Scan for the cell matching the given text and deliver its [x, y] coordinate at center. 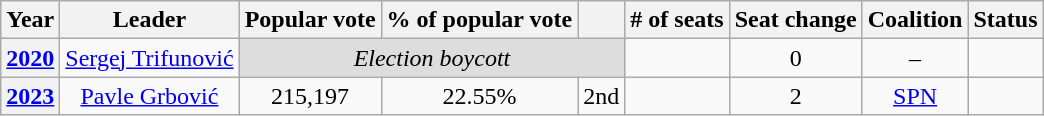
Coalition [915, 20]
Election boycott [432, 58]
215,197 [310, 96]
SPN [915, 96]
Popular vote [310, 20]
# of seats [677, 20]
2023 [30, 96]
Year [30, 20]
– [915, 58]
2 [796, 96]
Pavle Grbović [150, 96]
0 [796, 58]
Status [1006, 20]
Leader [150, 20]
2nd [602, 96]
22.55% [480, 96]
Seat change [796, 20]
2020 [30, 58]
Sergej Trifunović [150, 58]
% of popular vote [480, 20]
